Output the (x, y) coordinate of the center of the cell containing the given text.  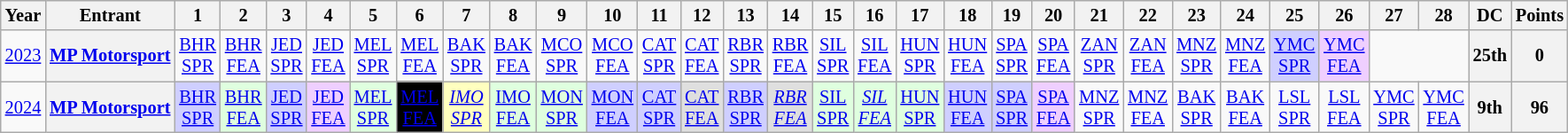
15 (833, 15)
27 (1393, 15)
16 (874, 15)
24 (1246, 15)
7 (466, 15)
2023 (23, 56)
IMOSPR (466, 107)
28 (1444, 15)
96 (1540, 107)
3 (286, 15)
5 (374, 15)
12 (702, 15)
6 (420, 15)
2024 (23, 107)
25 (1294, 15)
25th (1490, 56)
8 (514, 15)
2 (244, 15)
18 (967, 15)
MONSPR (562, 107)
IMOFEA (514, 107)
19 (1012, 15)
21 (1098, 15)
MCOFEA (613, 56)
DC (1490, 15)
0 (1540, 56)
Points (1540, 15)
9th (1490, 107)
23 (1196, 15)
LSLSPR (1294, 107)
4 (328, 15)
17 (920, 15)
Year (23, 15)
Entrant (110, 15)
MCOSPR (562, 56)
11 (659, 15)
MONFEA (613, 107)
9 (562, 15)
22 (1148, 15)
LSLFEA (1344, 107)
10 (613, 15)
ZANFEA (1148, 56)
13 (745, 15)
ZANSPR (1098, 56)
20 (1053, 15)
26 (1344, 15)
14 (790, 15)
1 (198, 15)
